Extract the (X, Y) coordinate from the center of the cell holding the provided text.  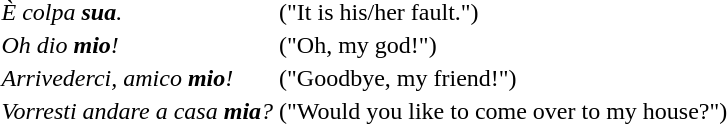
Oh dio mio! (138, 45)
Arrivederci, amico mio! (138, 78)
